Provide the (x, y) coordinate of the cell's center where the given text is located.  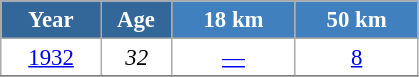
— (234, 58)
50 km (356, 20)
Year (52, 20)
32 (136, 58)
18 km (234, 20)
8 (356, 58)
Age (136, 20)
1932 (52, 58)
